Detect which cell encompasses the target text, then output its (X, Y) center coordinate. 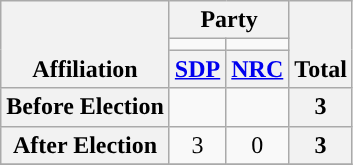
NRC (258, 69)
Party (228, 20)
After Election (86, 145)
Before Election (86, 107)
Total (321, 44)
Affiliation (86, 44)
SDP (197, 69)
0 (258, 145)
